Pinpoint the cell where the given text exists, returning its (X, Y) midpoint coordinate. 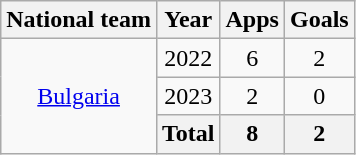
Year (188, 20)
Goals (319, 20)
National team (79, 20)
6 (252, 58)
2023 (188, 96)
Bulgaria (79, 96)
8 (252, 134)
2022 (188, 58)
Total (188, 134)
0 (319, 96)
Apps (252, 20)
